For the text-containing cell, return its midpoint in [x, y] coordinate format. 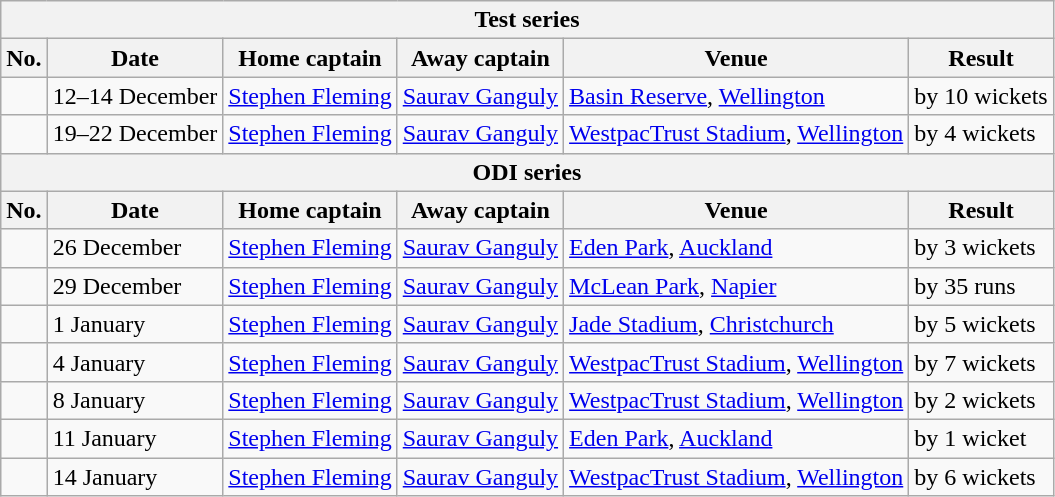
by 10 wickets [981, 96]
Jade Stadium, Christchurch [736, 324]
Test series [527, 20]
19–22 December [135, 134]
by 4 wickets [981, 134]
11 January [135, 438]
by 35 runs [981, 286]
1 January [135, 324]
McLean Park, Napier [736, 286]
26 December [135, 248]
by 3 wickets [981, 248]
by 6 wickets [981, 477]
by 7 wickets [981, 362]
by 5 wickets [981, 324]
29 December [135, 286]
ODI series [527, 172]
by 1 wicket [981, 438]
4 January [135, 362]
8 January [135, 400]
14 January [135, 477]
12–14 December [135, 96]
by 2 wickets [981, 400]
Basin Reserve, Wellington [736, 96]
